Detect which cell encompasses the target text, then output its (x, y) center coordinate. 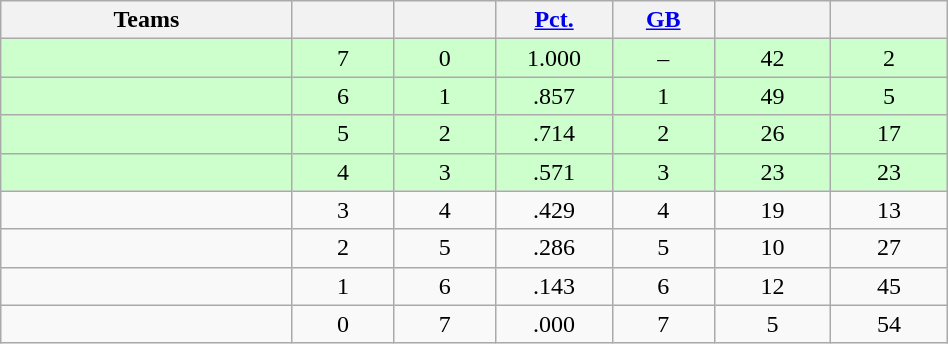
.571 (554, 172)
13 (890, 210)
GB (663, 20)
.286 (554, 248)
42 (772, 58)
19 (772, 210)
.857 (554, 96)
– (663, 58)
26 (772, 134)
1.000 (554, 58)
.000 (554, 324)
.429 (554, 210)
27 (890, 248)
Pct. (554, 20)
.714 (554, 134)
12 (772, 286)
.143 (554, 286)
54 (890, 324)
45 (890, 286)
Teams (146, 20)
49 (772, 96)
17 (890, 134)
10 (772, 248)
